Search for the cell housing the specified text and yield its (x, y) center coordinate. 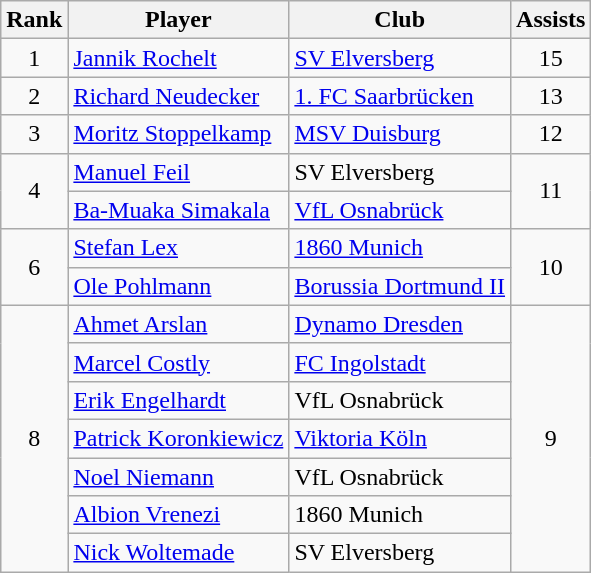
1. FC Saarbrücken (400, 96)
Club (400, 20)
Nick Woltemade (178, 553)
Viktoria Köln (400, 438)
Richard Neudecker (178, 96)
1 (34, 58)
9 (551, 438)
Erik Engelhardt (178, 400)
Patrick Koronkiewicz (178, 438)
2 (34, 96)
MSV Duisburg (400, 134)
Albion Vrenezi (178, 515)
6 (34, 267)
Assists (551, 20)
Stefan Lex (178, 248)
10 (551, 267)
Jannik Rochelt (178, 58)
Dynamo Dresden (400, 324)
12 (551, 134)
Manuel Feil (178, 172)
FC Ingolstadt (400, 362)
8 (34, 438)
Moritz Stoppelkamp (178, 134)
Noel Niemann (178, 477)
Borussia Dortmund II (400, 286)
4 (34, 191)
Player (178, 20)
11 (551, 191)
13 (551, 96)
3 (34, 134)
Ahmet Arslan (178, 324)
Ba-Muaka Simakala (178, 210)
Ole Pohlmann (178, 286)
Rank (34, 20)
Marcel Costly (178, 362)
15 (551, 58)
